Output the [X, Y] coordinate of the center of the cell containing the given text.  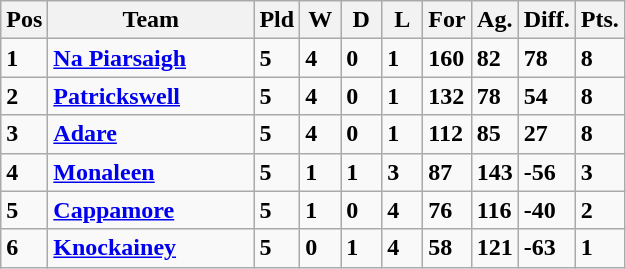
Adare [151, 134]
116 [494, 210]
-40 [546, 210]
132 [447, 96]
58 [447, 248]
-56 [546, 172]
Monaleen [151, 172]
160 [447, 58]
-63 [546, 248]
Pts. [600, 20]
For [447, 20]
85 [494, 134]
D [362, 20]
Na Piarsaigh [151, 58]
76 [447, 210]
54 [546, 96]
Team [151, 20]
W [320, 20]
Ag. [494, 20]
Diff. [546, 20]
82 [494, 58]
27 [546, 134]
Patrickswell [151, 96]
6 [24, 248]
87 [447, 172]
Knockainey [151, 248]
112 [447, 134]
143 [494, 172]
Cappamore [151, 210]
Pld [277, 20]
L [402, 20]
121 [494, 248]
Pos [24, 20]
